Return the [x, y] coordinate for the center point of the cell that contains the specified text.  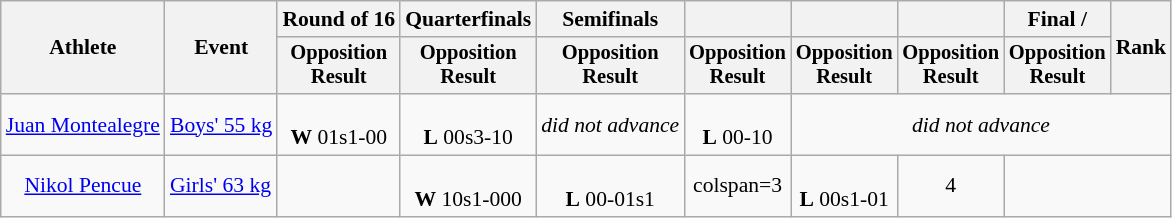
Quarterfinals [468, 19]
Girls' 63 kg [221, 186]
Round of 16 [338, 19]
Final / [1058, 19]
Boys' 55 kg [221, 124]
L 00-01s1 [610, 186]
L 00s3-10 [468, 124]
Rank [1142, 48]
W 01s1-00 [338, 124]
W 10s1-000 [468, 186]
Juan Montealegre [83, 124]
Nikol Pencue [83, 186]
Event [221, 48]
Semifinals [610, 19]
L 00s1-01 [844, 186]
colspan=3 [738, 186]
L 00-10 [738, 124]
Athlete [83, 48]
4 [950, 186]
